Provide the [X, Y] coordinate of the cell's center where the given text is located.  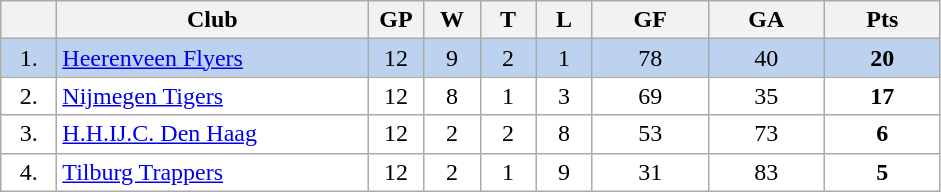
3. [29, 134]
L [564, 20]
73 [766, 134]
T [508, 20]
W [452, 20]
GA [766, 20]
GF [650, 20]
Tilburg Trappers [212, 172]
3 [564, 96]
69 [650, 96]
4. [29, 172]
Nijmegen Tigers [212, 96]
78 [650, 58]
83 [766, 172]
31 [650, 172]
GP [396, 20]
17 [882, 96]
20 [882, 58]
Pts [882, 20]
5 [882, 172]
H.H.IJ.C. Den Haag [212, 134]
2. [29, 96]
Heerenveen Flyers [212, 58]
35 [766, 96]
Club [212, 20]
6 [882, 134]
53 [650, 134]
40 [766, 58]
1. [29, 58]
